Return (X, Y) of the center of cell containing provided text 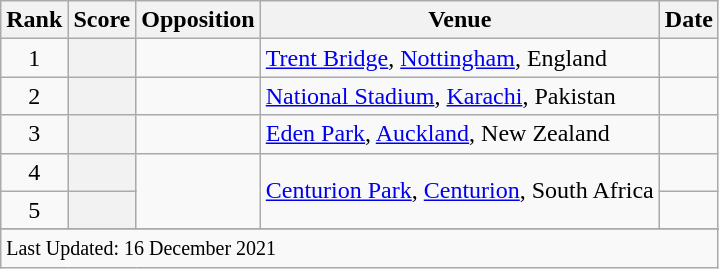
Centurion Park, Centurion, South Africa (460, 191)
Eden Park, Auckland, New Zealand (460, 134)
Opposition (198, 20)
5 (34, 210)
4 (34, 172)
National Stadium, Karachi, Pakistan (460, 96)
Trent Bridge, Nottingham, England (460, 58)
Date (688, 20)
3 (34, 134)
Score (102, 20)
2 (34, 96)
Rank (34, 20)
Last Updated: 16 December 2021 (360, 248)
1 (34, 58)
Venue (460, 20)
